Locate the cell with the specified text and output its [x, y] center coordinate. 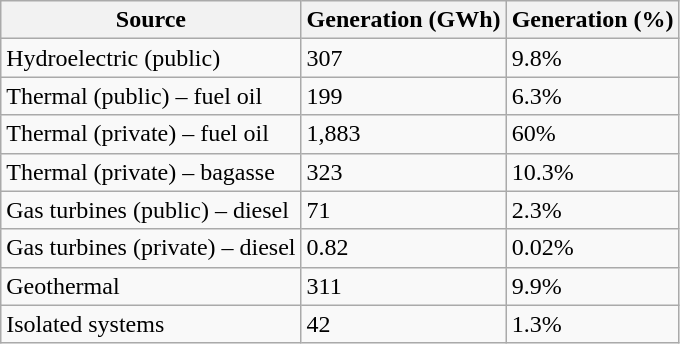
6.3% [592, 96]
323 [404, 172]
Geothermal [151, 286]
Source [151, 20]
307 [404, 58]
Thermal (private) – bagasse [151, 172]
1,883 [404, 134]
0.82 [404, 248]
1.3% [592, 324]
71 [404, 210]
Generation (GWh) [404, 20]
Generation (%) [592, 20]
60% [592, 134]
Hydroelectric (public) [151, 58]
2.3% [592, 210]
Gas turbines (public) – diesel [151, 210]
42 [404, 324]
0.02% [592, 248]
311 [404, 286]
Thermal (public) – fuel oil [151, 96]
10.3% [592, 172]
9.9% [592, 286]
9.8% [592, 58]
Isolated systems [151, 324]
Gas turbines (private) – diesel [151, 248]
199 [404, 96]
Thermal (private) – fuel oil [151, 134]
